Search for the cell housing the specified text and yield its [x, y] center coordinate. 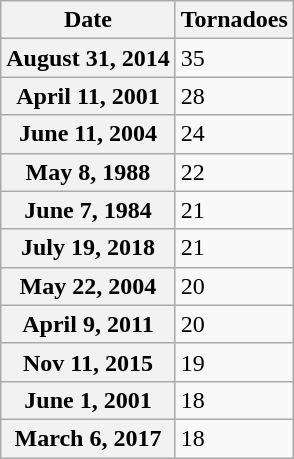
35 [234, 58]
June 11, 2004 [88, 134]
May 22, 2004 [88, 286]
24 [234, 134]
Nov 11, 2015 [88, 362]
June 7, 1984 [88, 210]
22 [234, 172]
August 31, 2014 [88, 58]
April 11, 2001 [88, 96]
June 1, 2001 [88, 400]
May 8, 1988 [88, 172]
April 9, 2011 [88, 324]
19 [234, 362]
Date [88, 20]
July 19, 2018 [88, 248]
28 [234, 96]
March 6, 2017 [88, 438]
Tornadoes [234, 20]
